Output the [x, y] coordinate of the center of the cell containing the given text.  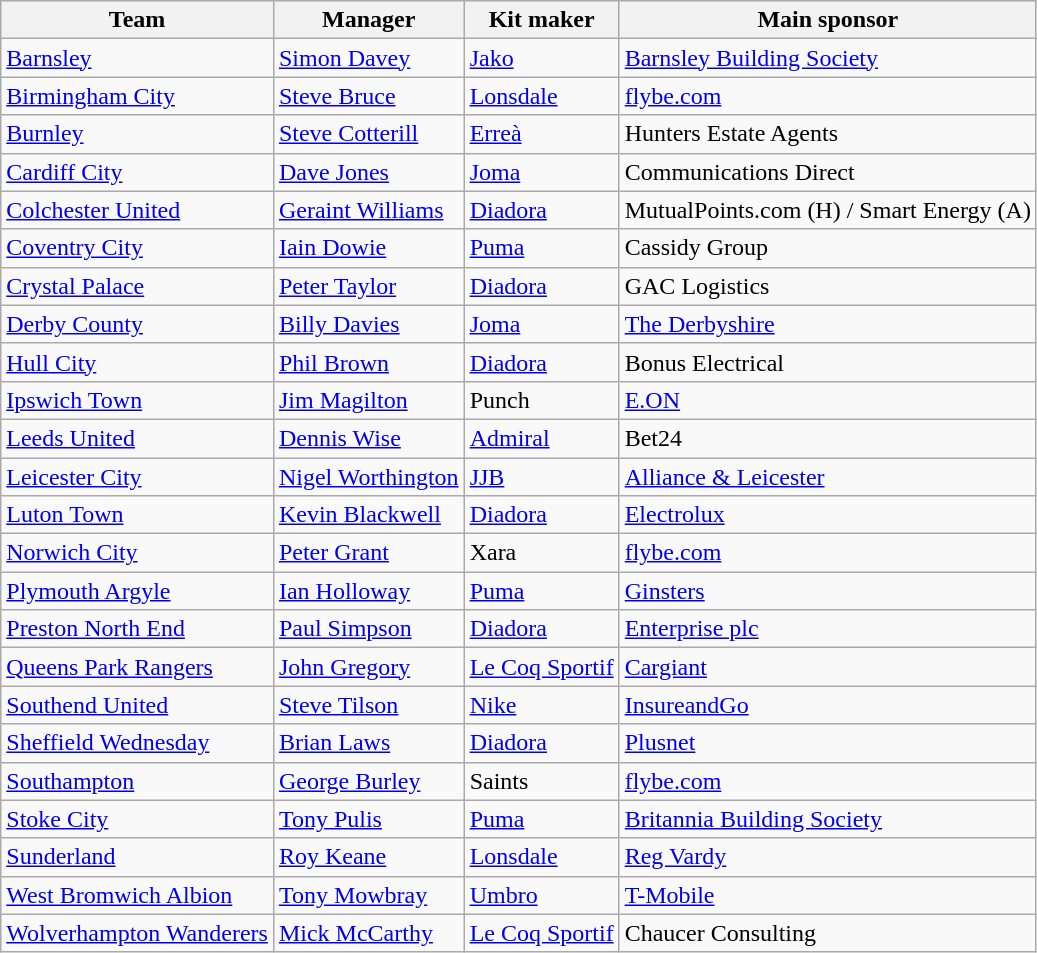
Billy Davies [368, 324]
Brian Laws [368, 743]
T-Mobile [828, 895]
Barnsley Building Society [828, 58]
Southampton [138, 781]
Leicester City [138, 477]
Peter Grant [368, 553]
Kevin Blackwell [368, 515]
Dennis Wise [368, 438]
Phil Brown [368, 362]
E.ON [828, 400]
Steve Tilson [368, 705]
JJB [542, 477]
Umbro [542, 895]
Enterprise plc [828, 629]
Xara [542, 553]
Admiral [542, 438]
Coventry City [138, 248]
Cargiant [828, 667]
Sheffield Wednesday [138, 743]
Norwich City [138, 553]
Tony Mowbray [368, 895]
Ian Holloway [368, 591]
Britannia Building Society [828, 819]
Punch [542, 400]
Electrolux [828, 515]
Plymouth Argyle [138, 591]
Derby County [138, 324]
Stoke City [138, 819]
Paul Simpson [368, 629]
Queens Park Rangers [138, 667]
Wolverhampton Wanderers [138, 933]
InsureandGo [828, 705]
Nigel Worthington [368, 477]
Luton Town [138, 515]
Southend United [138, 705]
Jako [542, 58]
Ginsters [828, 591]
Burnley [138, 134]
Plusnet [828, 743]
Cardiff City [138, 172]
MutualPoints.com (H) / Smart Energy (A) [828, 210]
Sunderland [138, 857]
Jim Magilton [368, 400]
Bet24 [828, 438]
Dave Jones [368, 172]
Geraint Williams [368, 210]
Roy Keane [368, 857]
Main sponsor [828, 20]
Steve Cotterill [368, 134]
Saints [542, 781]
Nike [542, 705]
Tony Pulis [368, 819]
Erreà [542, 134]
Kit maker [542, 20]
Colchester United [138, 210]
Simon Davey [368, 58]
Cassidy Group [828, 248]
Barnsley [138, 58]
Reg Vardy [828, 857]
Chaucer Consulting [828, 933]
Steve Bruce [368, 96]
Peter Taylor [368, 286]
George Burley [368, 781]
Ipswich Town [138, 400]
Communications Direct [828, 172]
Mick McCarthy [368, 933]
Birmingham City [138, 96]
Leeds United [138, 438]
Team [138, 20]
GAC Logistics [828, 286]
Preston North End [138, 629]
Hunters Estate Agents [828, 134]
Bonus Electrical [828, 362]
Iain Dowie [368, 248]
Crystal Palace [138, 286]
John Gregory [368, 667]
The Derbyshire [828, 324]
Hull City [138, 362]
West Bromwich Albion [138, 895]
Manager [368, 20]
Alliance & Leicester [828, 477]
